Extract the (X, Y) coordinate from the center of the cell holding the provided text.  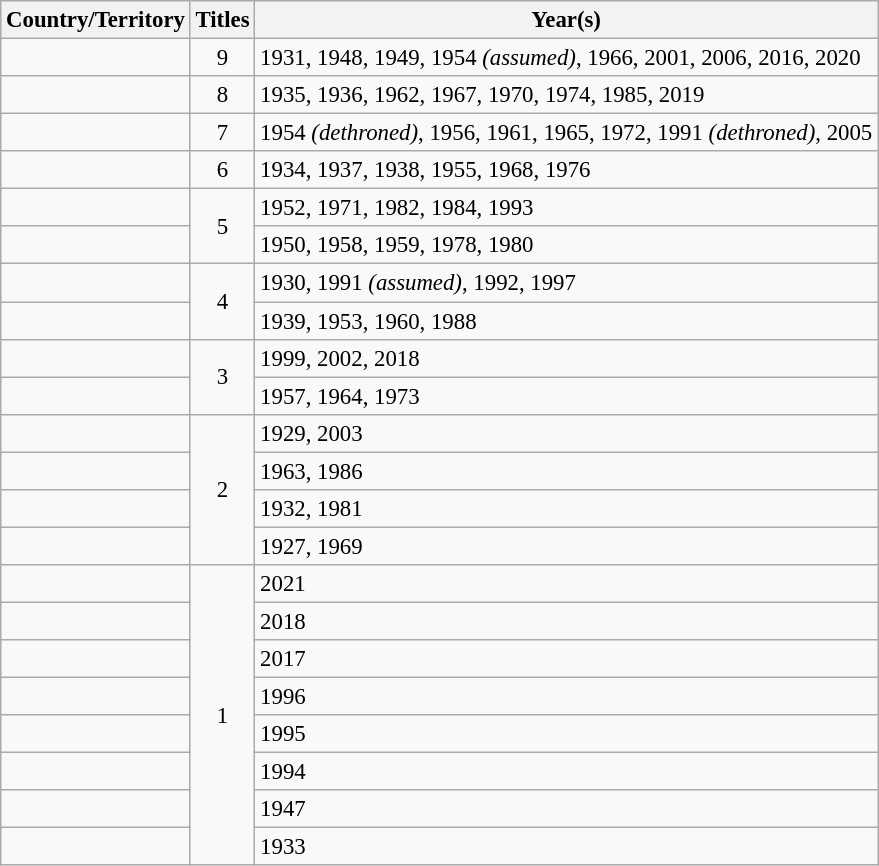
1952, 1971, 1982, 1984, 1993 (566, 208)
3 (222, 376)
1927, 1969 (566, 546)
Year(s) (566, 20)
1995 (566, 734)
2018 (566, 621)
1999, 2002, 2018 (566, 358)
1996 (566, 697)
2 (222, 489)
2017 (566, 659)
1931, 1948, 1949, 1954 (assumed), 1966, 2001, 2006, 2016, 2020 (566, 58)
6 (222, 170)
Country/Territory (96, 20)
1933 (566, 847)
1930, 1991 (assumed), 1992, 1997 (566, 283)
1939, 1953, 1960, 1988 (566, 321)
1947 (566, 809)
4 (222, 302)
1932, 1981 (566, 509)
5 (222, 226)
Titles (222, 20)
1950, 1958, 1959, 1978, 1980 (566, 245)
1963, 1986 (566, 471)
8 (222, 95)
1954 (dethroned), 1956, 1961, 1965, 1972, 1991 (dethroned), 2005 (566, 133)
1 (222, 716)
9 (222, 58)
1957, 1964, 1973 (566, 396)
1929, 2003 (566, 433)
2021 (566, 584)
1934, 1937, 1938, 1955, 1968, 1976 (566, 170)
1935, 1936, 1962, 1967, 1970, 1974, 1985, 2019 (566, 95)
7 (222, 133)
1994 (566, 772)
